Find where the given text appears and provide that cell's center as [X, Y] coordinate. 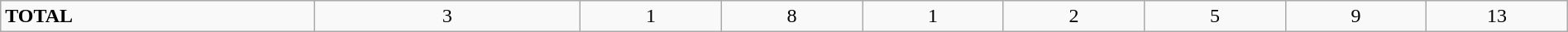
13 [1497, 16]
3 [447, 16]
9 [1355, 16]
5 [1215, 16]
TOTAL [157, 16]
2 [1073, 16]
8 [791, 16]
